Extract the (X, Y) coordinate from the center of the cell holding the provided text.  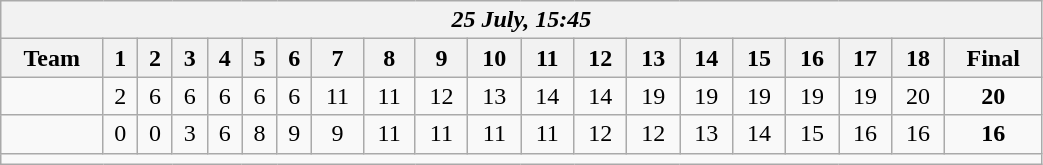
18 (918, 58)
Team (52, 58)
7 (338, 58)
1 (120, 58)
Final (993, 58)
17 (864, 58)
10 (494, 58)
5 (260, 58)
25 July, 15:45 (522, 20)
4 (224, 58)
